Return the (X, Y) coordinate for the center point of the cell that contains the specified text.  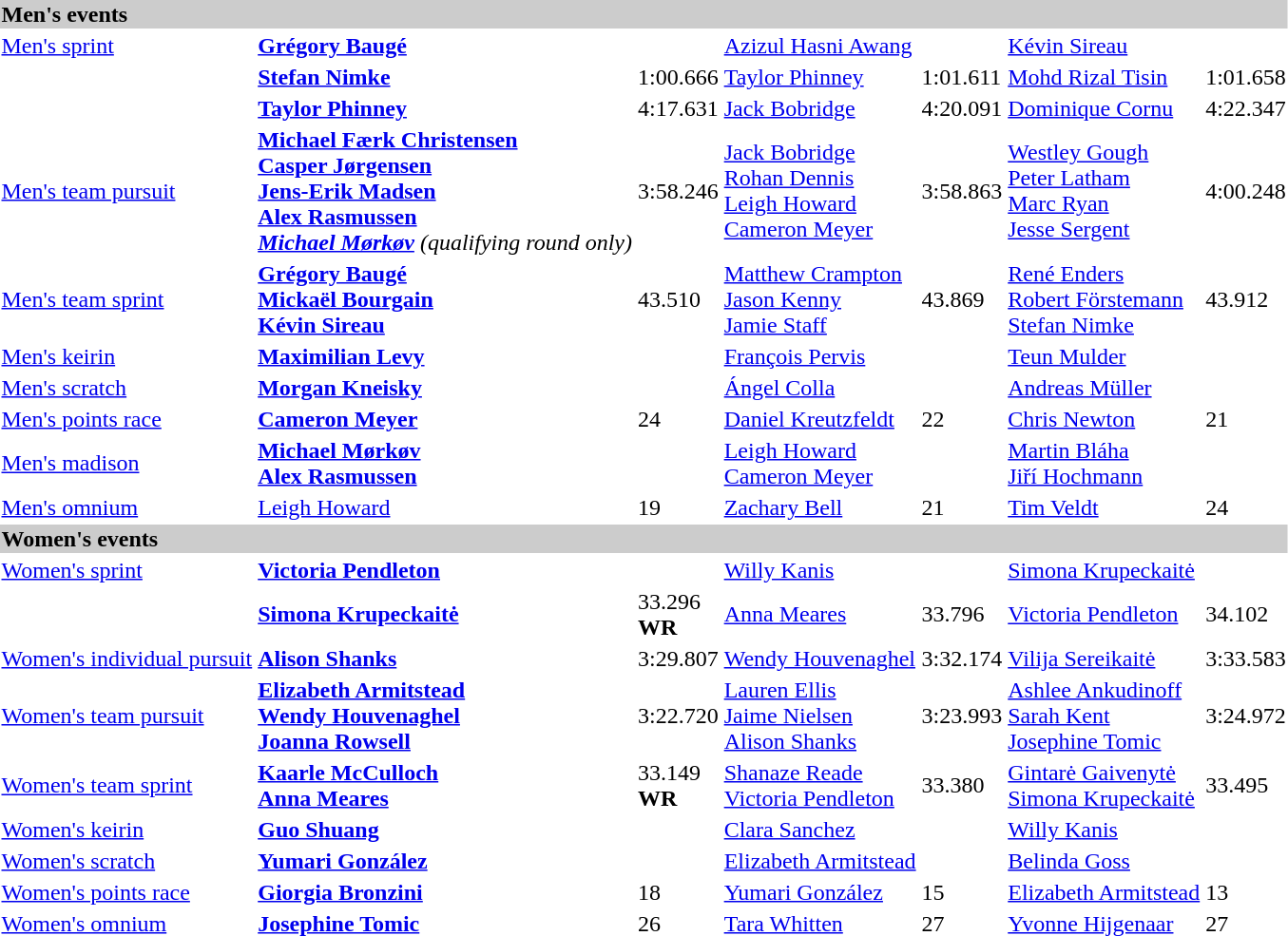
Women's keirin (127, 830)
34.102 (1246, 614)
Men's madison (127, 464)
Vilija Sereikaitė (1105, 659)
Lauren EllisJaime NielsenAlison Shanks (819, 716)
15 (962, 892)
Women's individual pursuit (127, 659)
Women's team pursuit (127, 716)
Men's keirin (127, 356)
Women's points race (127, 892)
Dominique Cornu (1105, 108)
Wendy Houvenaghel (819, 659)
Men's team pursuit (127, 191)
3:33.583 (1246, 659)
33.380 (962, 785)
Shanaze ReadeVictoria Pendleton (819, 785)
Women's team sprint (127, 785)
Giorgia Bronzini (445, 892)
Azizul Hasni Awang (819, 46)
Tim Veldt (1105, 507)
4:17.631 (678, 108)
4:20.091 (962, 108)
Maximilian Levy (445, 356)
4:22.347 (1246, 108)
Clara Sanchez (819, 830)
Mohd Rizal Tisin (1105, 77)
Jack BobridgeRohan DennisLeigh HowardCameron Meyer (819, 191)
Women's events (644, 539)
13 (1246, 892)
Stefan Nimke (445, 77)
Ángel Colla (819, 388)
Elizabeth ArmitsteadWendy HouvenaghelJoanna Rowsell (445, 716)
Leigh HowardCameron Meyer (819, 464)
1:00.666 (678, 77)
Men's sprint (127, 46)
Michael Færk ChristensenCasper JørgensenJens-Erik MadsenAlex Rasmussen Michael Mørkøv (qualifying round only) (445, 191)
3:58.863 (962, 191)
22 (962, 419)
Kévin Sireau (1105, 46)
19 (678, 507)
43.510 (678, 299)
Men's omnium (127, 507)
43.912 (1246, 299)
Guo Shuang (445, 830)
33.495 (1246, 785)
3:29.807 (678, 659)
4:00.248 (1246, 191)
Gintarė GaivenytėSimona Krupeckaitė (1105, 785)
Morgan Kneisky (445, 388)
Andreas Müller (1105, 388)
Men's points race (127, 419)
Men's scratch (127, 388)
Grégory BaugéMickaël BourgainKévin Sireau (445, 299)
Leigh Howard (445, 507)
Women's scratch (127, 861)
François Pervis (819, 356)
33.149 WR (678, 785)
1:01.658 (1246, 77)
Women's sprint (127, 570)
43.869 (962, 299)
Men's events (644, 14)
3:24.972 (1246, 716)
Grégory Baugé (445, 46)
3:32.174 (962, 659)
33.296 WR (678, 614)
18 (678, 892)
Matthew CramptonJason KennyJamie Staff (819, 299)
Zachary Bell (819, 507)
Men's team sprint (127, 299)
Belinda Goss (1105, 861)
Cameron Meyer (445, 419)
3:58.246 (678, 191)
Anna Meares (819, 614)
Jack Bobridge (819, 108)
Alison Shanks (445, 659)
Martin BláhaJiří Hochmann (1105, 464)
1:01.611 (962, 77)
Daniel Kreutzfeldt (819, 419)
Chris Newton (1105, 419)
3:22.720 (678, 716)
Kaarle McCullochAnna Meares (445, 785)
René EndersRobert FörstemannStefan Nimke (1105, 299)
Michael MørkøvAlex Rasmussen (445, 464)
Westley GoughPeter LathamMarc RyanJesse Sergent (1105, 191)
33.796 (962, 614)
Ashlee AnkudinoffSarah KentJosephine Tomic (1105, 716)
Teun Mulder (1105, 356)
3:23.993 (962, 716)
